For the text-containing cell, return its midpoint in [x, y] coordinate format. 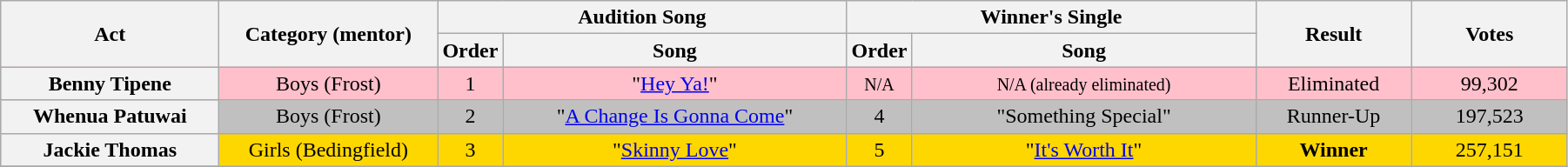
Girls (Bedingfield) [329, 150]
Result [1333, 34]
Winner's Single [1051, 17]
Whenua Patuwai [110, 117]
N/A (already eliminated) [1084, 83]
Winner [1333, 150]
3 [470, 150]
197,523 [1490, 117]
Jackie Thomas [110, 150]
"It's Worth It" [1084, 150]
257,151 [1490, 150]
"Something Special" [1084, 117]
5 [879, 150]
Benny Tipene [110, 83]
4 [879, 117]
"Hey Ya!" [675, 83]
Audition Song [642, 17]
99,302 [1490, 83]
Runner-Up [1333, 117]
Votes [1490, 34]
"A Change Is Gonna Come" [675, 117]
Act [110, 34]
"Skinny Love" [675, 150]
Category (mentor) [329, 34]
2 [470, 117]
Eliminated [1333, 83]
N/A [879, 83]
1 [470, 83]
